Capture the cell that displays the provided text and extract its (X, Y) central coordinate. 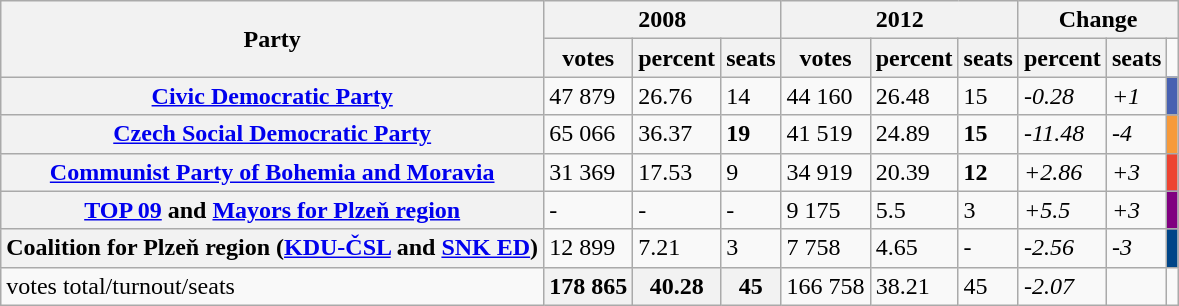
-2.07 (1062, 286)
34 919 (826, 172)
24.89 (914, 134)
Party (272, 39)
47 879 (588, 96)
26.76 (677, 96)
12 (988, 172)
40.28 (677, 286)
17.53 (677, 172)
+2.86 (1062, 172)
votes total/turnout/seats (272, 286)
+5.5 (1062, 210)
-3 (1136, 248)
4.65 (914, 248)
-4 (1136, 134)
Civic Democratic Party (272, 96)
7 758 (826, 248)
+1 (1136, 96)
12 899 (588, 248)
Coalition for Plzeň region (KDU-ČSL and SNK ED) (272, 248)
38.21 (914, 286)
-11.48 (1062, 134)
19 (751, 134)
TOP 09 and Mayors for Plzeň region (272, 210)
5.5 (914, 210)
Change (1098, 20)
41 519 (826, 134)
31 369 (588, 172)
65 066 (588, 134)
20.39 (914, 172)
9 175 (826, 210)
9 (751, 172)
44 160 (826, 96)
Czech Social Democratic Party (272, 134)
-0.28 (1062, 96)
2012 (900, 20)
2008 (662, 20)
7.21 (677, 248)
26.48 (914, 96)
-2.56 (1062, 248)
166 758 (826, 286)
36.37 (677, 134)
178 865 (588, 286)
Communist Party of Bohemia and Moravia (272, 172)
14 (751, 96)
